Detect which cell encompasses the target text, then output its (X, Y) center coordinate. 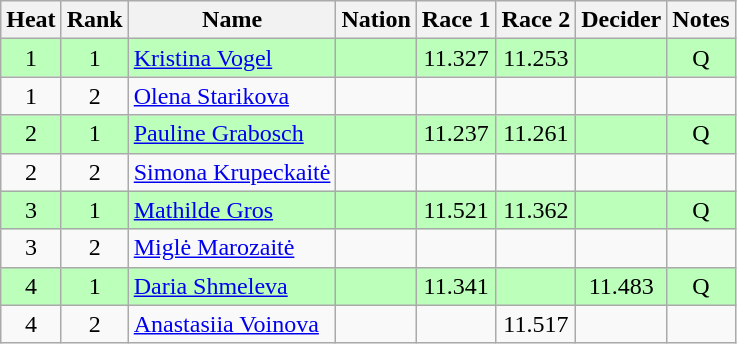
11.253 (536, 58)
Daria Shmeleva (232, 286)
Olena Starikova (232, 96)
Pauline Grabosch (232, 134)
Rank (94, 20)
Heat (31, 20)
Nation (376, 20)
Race 1 (456, 20)
11.237 (456, 134)
Race 2 (536, 20)
11.517 (536, 324)
Simona Krupeckaitė (232, 172)
11.483 (622, 286)
Mathilde Gros (232, 210)
11.341 (456, 286)
Decider (622, 20)
Name (232, 20)
11.521 (456, 210)
11.362 (536, 210)
Miglė Marozaitė (232, 248)
Kristina Vogel (232, 58)
Notes (701, 20)
11.261 (536, 134)
Anastasiia Voinova (232, 324)
11.327 (456, 58)
